Search for the cell housing the specified text and yield its (X, Y) center coordinate. 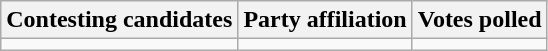
Party affiliation (325, 20)
Contesting candidates (120, 20)
Votes polled (480, 20)
